Determine the [x, y] coordinate at the center of the cell enclosing the given text.  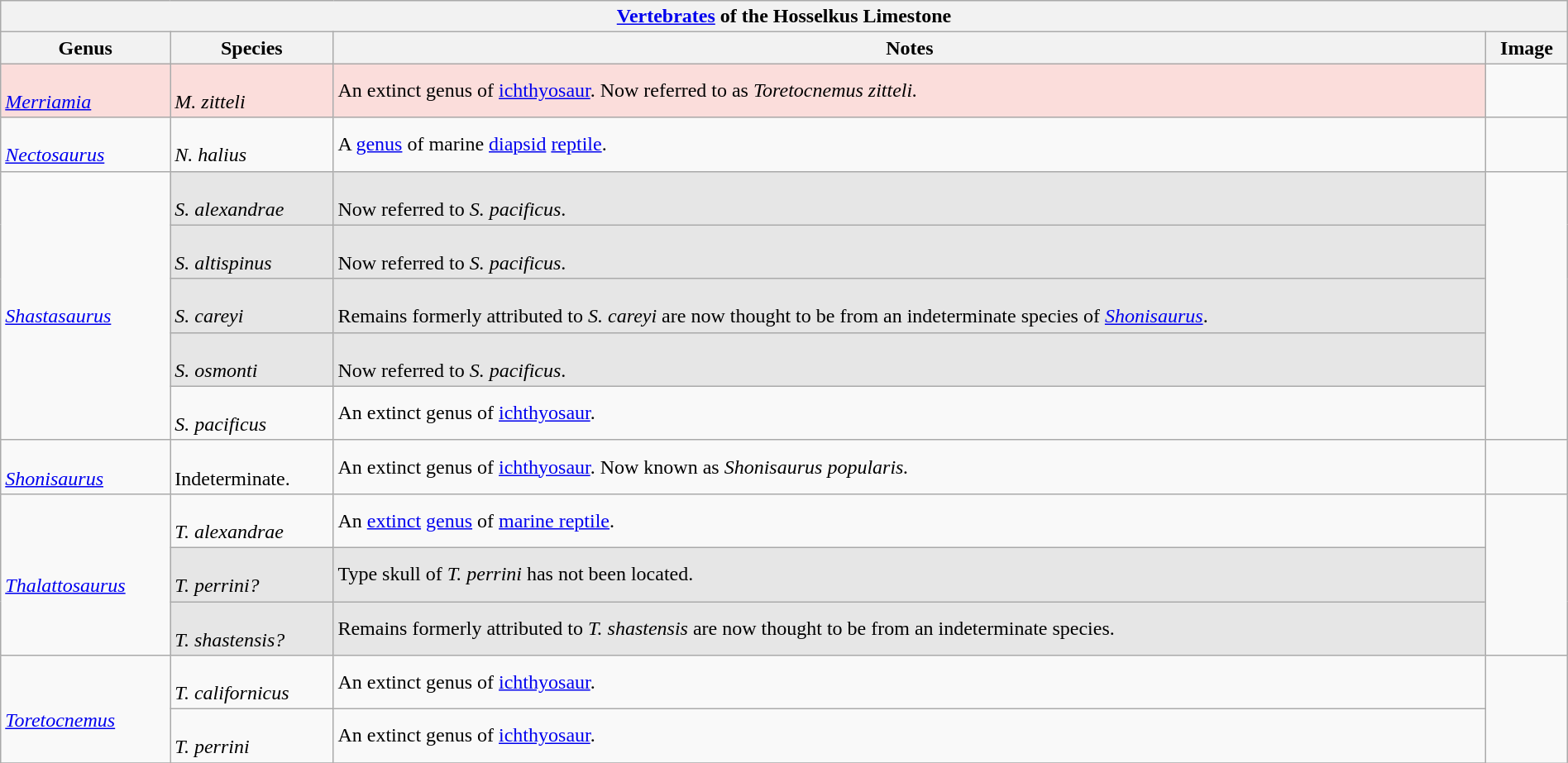
Toretocnemus [86, 709]
M. zitteli [251, 91]
Notes [910, 48]
T. californicus [251, 683]
Indeterminate. [251, 466]
Shastasaurus [86, 306]
Type skull of T. perrini has not been located. [910, 574]
A genus of marine diapsid reptile. [910, 144]
T. shastensis? [251, 628]
S. alexandrae [251, 198]
Nectosaurus [86, 144]
S. pacificus [251, 413]
Species [251, 48]
Image [1527, 48]
Thalattosaurus [86, 574]
An extinct genus of marine reptile. [910, 521]
Genus [86, 48]
N. halius [251, 144]
T. perrini [251, 736]
Remains formerly attributed to T. shastensis are now thought to be from an indeterminate species. [910, 628]
T. alexandrae [251, 521]
Shonisaurus [86, 466]
An extinct genus of ichthyosaur. Now referred to as Toretocnemus zitteli. [910, 91]
S. osmonti [251, 359]
S. careyi [251, 306]
T. perrini? [251, 574]
Merriamia [86, 91]
S. altispinus [251, 251]
An extinct genus of ichthyosaur. Now known as Shonisaurus popularis. [910, 466]
Remains formerly attributed to S. careyi are now thought to be from an indeterminate species of Shonisaurus. [910, 306]
Vertebrates of the Hosselkus Limestone [784, 17]
